Capture the cell that displays the provided text and extract its [x, y] central coordinate. 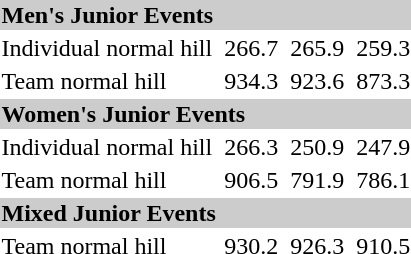
266.3 [252, 147]
934.3 [252, 81]
265.9 [318, 48]
791.9 [318, 180]
923.6 [318, 81]
250.9 [318, 147]
266.7 [252, 48]
906.5 [252, 180]
